Capture the cell that displays the provided text and extract its [x, y] central coordinate. 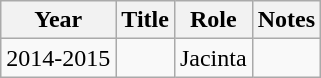
2014-2015 [58, 58]
Year [58, 20]
Title [146, 20]
Jacinta [213, 58]
Role [213, 20]
Notes [286, 20]
